Capture the cell that displays the provided text and extract its [x, y] central coordinate. 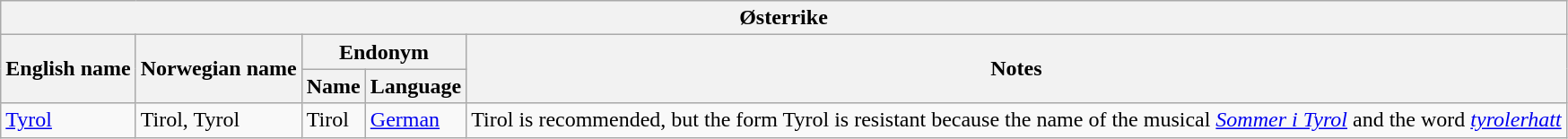
Tirol [334, 120]
Norwegian name [219, 69]
Tyrol [68, 120]
Endonym [384, 52]
Østerrike [784, 18]
Tirol, Tyrol [219, 120]
Language [415, 86]
Notes [1017, 69]
Name [334, 86]
English name [68, 69]
Tirol is recommended, but the form Tyrol is resistant because the name of the musical Sommer i Tyrol and the word tyrolerhatt [1017, 120]
German [415, 120]
